Output the (x, y) coordinate of the center of the cell containing the given text.  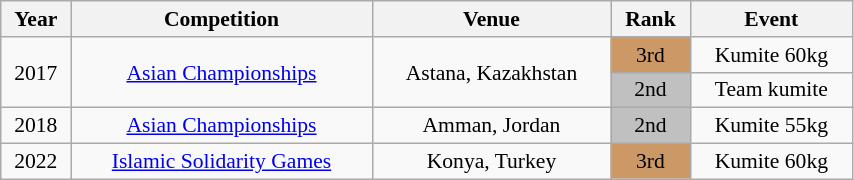
Venue (491, 19)
Competition (222, 19)
2022 (36, 162)
Amman, Jordan (491, 126)
Astana, Kazakhstan (491, 72)
2017 (36, 72)
2018 (36, 126)
Kumite 55kg (771, 126)
Event (771, 19)
Islamic Solidarity Games (222, 162)
Year (36, 19)
Rank (651, 19)
Konya, Turkey (491, 162)
Team kumite (771, 90)
